Provide the (X, Y) coordinate of the cell's center where the given text is located.  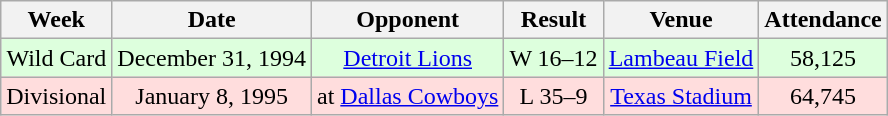
64,745 (823, 96)
Detroit Lions (407, 58)
Date (212, 20)
W 16–12 (554, 58)
Attendance (823, 20)
Divisional (56, 96)
Result (554, 20)
Texas Stadium (681, 96)
Venue (681, 20)
December 31, 1994 (212, 58)
at Dallas Cowboys (407, 96)
January 8, 1995 (212, 96)
58,125 (823, 58)
L 35–9 (554, 96)
Wild Card (56, 58)
Opponent (407, 20)
Week (56, 20)
Lambeau Field (681, 58)
